Scan for the cell matching the given text and deliver its (X, Y) coordinate at center. 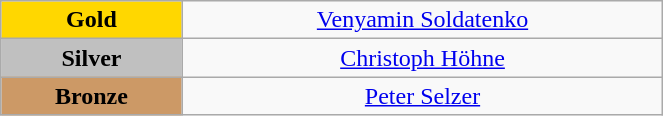
Venyamin Soldatenko (422, 20)
Gold (92, 20)
Christoph Höhne (422, 58)
Bronze (92, 96)
Peter Selzer (422, 96)
Silver (92, 58)
